Search for the cell housing the specified text and yield its (x, y) center coordinate. 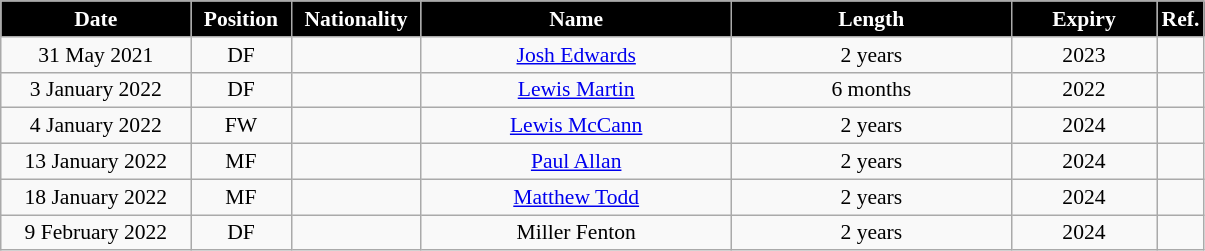
6 months (871, 90)
Date (96, 19)
13 January 2022 (96, 162)
Expiry (1084, 19)
Ref. (1180, 19)
Lewis McCann (576, 126)
Name (576, 19)
Miller Fenton (576, 233)
Lewis Martin (576, 90)
31 May 2021 (96, 55)
Paul Allan (576, 162)
2022 (1084, 90)
Length (871, 19)
Position (241, 19)
FW (241, 126)
Josh Edwards (576, 55)
9 February 2022 (96, 233)
18 January 2022 (96, 197)
3 January 2022 (96, 90)
2023 (1084, 55)
Nationality (356, 19)
Matthew Todd (576, 197)
4 January 2022 (96, 126)
